Search for the cell housing the specified text and yield its [X, Y] center coordinate. 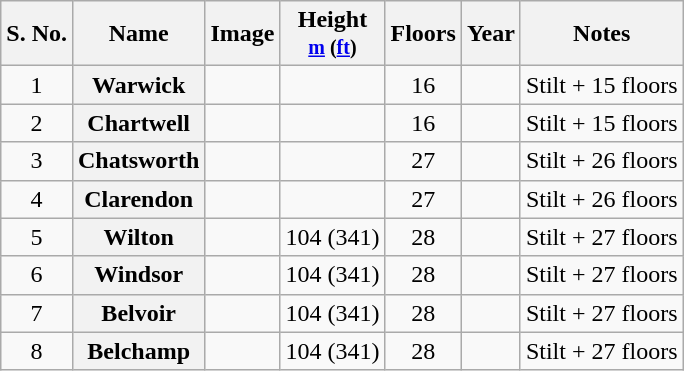
Belvoir [138, 313]
Chatsworth [138, 161]
Notes [602, 34]
Floors [423, 34]
Name [138, 34]
2 [37, 123]
S. No. [37, 34]
Heightm (ft) [332, 34]
Belchamp [138, 351]
Clarendon [138, 199]
Year [490, 34]
Image [242, 34]
6 [37, 275]
3 [37, 161]
Windsor [138, 275]
4 [37, 199]
5 [37, 237]
8 [37, 351]
7 [37, 313]
Chartwell [138, 123]
Warwick [138, 85]
Wilton [138, 237]
1 [37, 85]
